Identify which cell holds the provided text, then report its (X, Y) central coordinate. 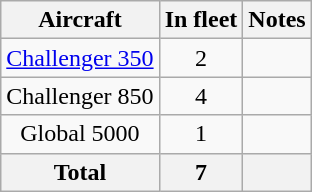
1 (201, 134)
In fleet (201, 20)
2 (201, 58)
7 (201, 172)
4 (201, 96)
Notes (277, 20)
Challenger 850 (80, 96)
Total (80, 172)
Global 5000 (80, 134)
Challenger 350 (80, 58)
Aircraft (80, 20)
